Capture the cell that displays the provided text and extract its (X, Y) central coordinate. 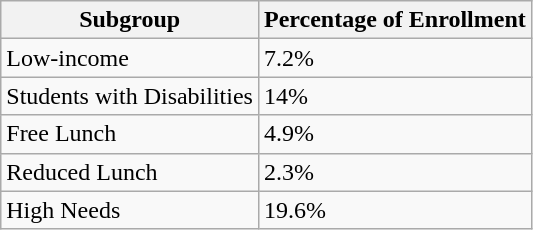
19.6% (394, 210)
High Needs (130, 210)
7.2% (394, 58)
14% (394, 96)
Students with Disabilities (130, 96)
Low-income (130, 58)
Percentage of Enrollment (394, 20)
Free Lunch (130, 134)
Subgroup (130, 20)
Reduced Lunch (130, 172)
4.9% (394, 134)
2.3% (394, 172)
